Search for the cell housing the specified text and yield its [x, y] center coordinate. 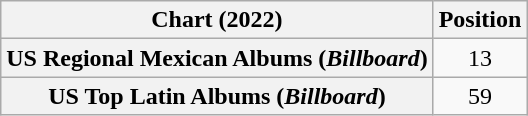
US Top Latin Albums (Billboard) [217, 96]
59 [480, 96]
Position [480, 20]
Chart (2022) [217, 20]
13 [480, 58]
US Regional Mexican Albums (Billboard) [217, 58]
